Provide the (x, y) coordinate of the cell's center where the given text is located.  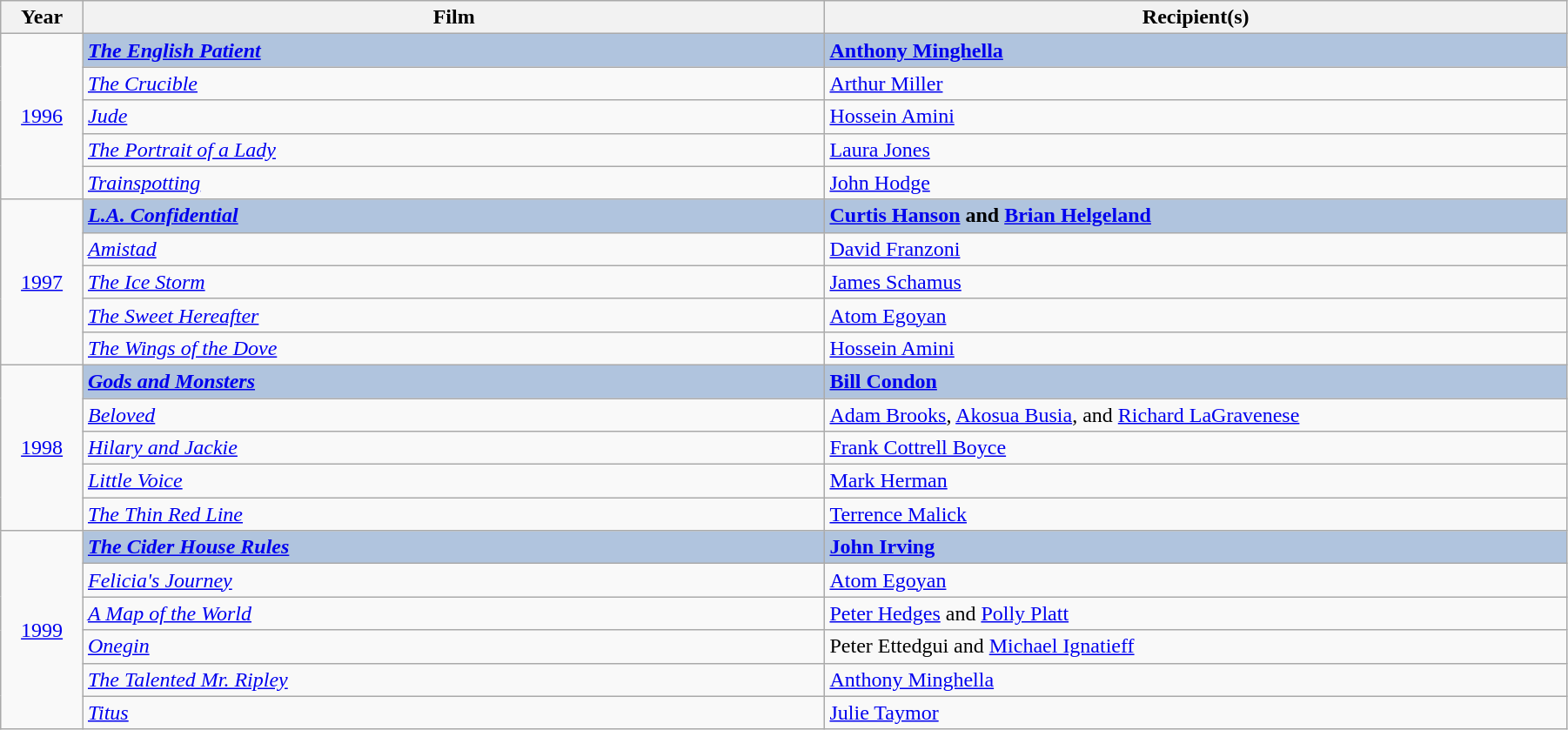
The Portrait of a Lady (453, 150)
Felicia's Journey (453, 580)
Peter Hedges and Polly Platt (1196, 613)
Frank Cottrell Boyce (1196, 448)
1998 (42, 447)
Film (453, 17)
David Franzoni (1196, 249)
The Talented Mr. Ripley (453, 680)
Bill Condon (1196, 381)
The Ice Storm (453, 282)
Adam Brooks, Akosua Busia, and Richard LaGravenese (1196, 415)
Beloved (453, 415)
Jude (453, 117)
Hilary and Jackie (453, 448)
Laura Jones (1196, 150)
Little Voice (453, 481)
1996 (42, 117)
Gods and Monsters (453, 381)
Arthur Miller (1196, 84)
John Hodge (1196, 183)
1997 (42, 282)
1999 (42, 630)
John Irving (1196, 547)
James Schamus (1196, 282)
L.A. Confidential (453, 216)
Year (42, 17)
Titus (453, 713)
Curtis Hanson and Brian Helgeland (1196, 216)
Amistad (453, 249)
Terrence Malick (1196, 514)
Recipient(s) (1196, 17)
The Thin Red Line (453, 514)
The Wings of the Dove (453, 348)
The Crucible (453, 84)
The Cider House Rules (453, 547)
Trainspotting (453, 183)
Onegin (453, 646)
The Sweet Hereafter (453, 315)
The English Patient (453, 50)
Mark Herman (1196, 481)
Julie Taymor (1196, 713)
Peter Ettedgui and Michael Ignatieff (1196, 646)
A Map of the World (453, 613)
